Identify which cell holds the provided text, then report its [X, Y] central coordinate. 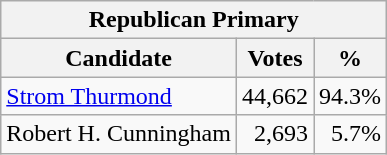
Robert H. Cunningham [119, 134]
% [350, 58]
44,662 [274, 96]
Votes [274, 58]
94.3% [350, 96]
5.7% [350, 134]
Republican Primary [194, 20]
Candidate [119, 58]
Strom Thurmond [119, 96]
2,693 [274, 134]
